Detect which cell encompasses the target text, then output its (X, Y) center coordinate. 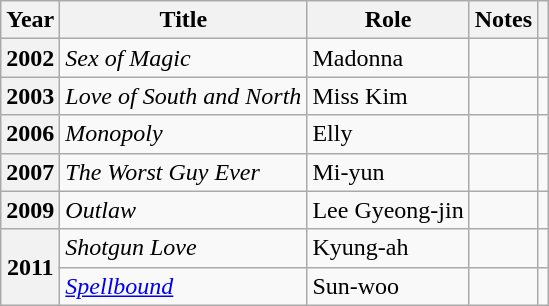
Lee Gyeong-jin (388, 210)
Miss Kim (388, 96)
2002 (30, 58)
Notes (503, 20)
Sex of Magic (184, 58)
Sun-woo (388, 286)
Role (388, 20)
Elly (388, 134)
Mi-yun (388, 172)
Year (30, 20)
Kyung-ah (388, 248)
2006 (30, 134)
Madonna (388, 58)
Love of South and North (184, 96)
2003 (30, 96)
2007 (30, 172)
Shotgun Love (184, 248)
Spellbound (184, 286)
2009 (30, 210)
Title (184, 20)
Monopoly (184, 134)
Outlaw (184, 210)
2011 (30, 267)
The Worst Guy Ever (184, 172)
